Capture the cell that displays the provided text and extract its [x, y] central coordinate. 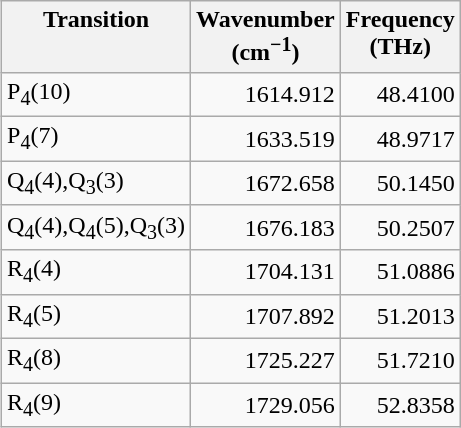
1614.912 [266, 94]
P4(7) [96, 139]
52.8358 [400, 405]
50.1450 [400, 183]
51.0886 [400, 272]
51.7210 [400, 360]
51.2013 [400, 316]
Q4(4),Q4(5),Q3(3) [96, 227]
R4(9) [96, 405]
1704.131 [266, 272]
P4(10) [96, 94]
Wavenumber(cm−1) [266, 37]
1707.892 [266, 316]
1633.519 [266, 139]
48.4100 [400, 94]
Frequency(THz) [400, 37]
R4(5) [96, 316]
Transition [96, 37]
1672.658 [266, 183]
1729.056 [266, 405]
50.2507 [400, 227]
1725.227 [266, 360]
1676.183 [266, 227]
48.9717 [400, 139]
Q4(4),Q3(3) [96, 183]
R4(8) [96, 360]
R4(4) [96, 272]
